Return (X, Y) of the center of cell containing provided text 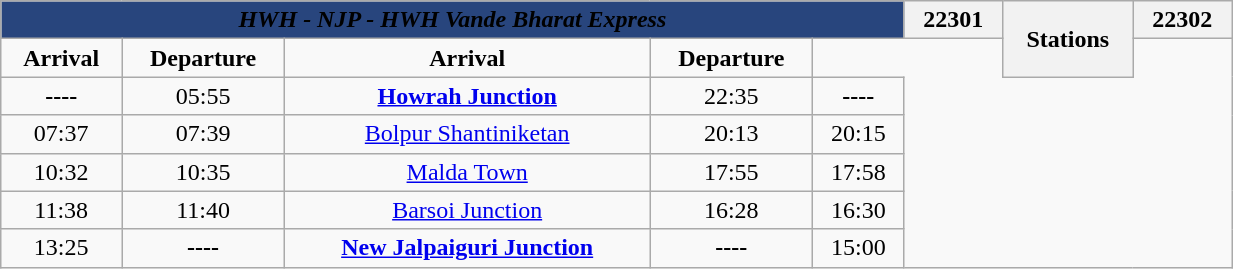
22302 (1182, 20)
22:35 (732, 96)
11:40 (204, 210)
Malda Town (466, 172)
Howrah Junction (466, 96)
Barsoi Junction (466, 210)
Bolpur Shantiniketan (466, 134)
Stations (1068, 39)
HWH - NJP - HWH Vande Bharat Express (452, 20)
22301 (954, 20)
16:30 (858, 210)
05:55 (204, 96)
07:37 (62, 134)
11:38 (62, 210)
New Jalpaiguri Junction (466, 248)
20:13 (732, 134)
17:58 (858, 172)
20:15 (858, 134)
15:00 (858, 248)
16:28 (732, 210)
10:32 (62, 172)
10:35 (204, 172)
07:39 (204, 134)
17:55 (732, 172)
13:25 (62, 248)
